Identify which cell holds the provided text, then report its [X, Y] central coordinate. 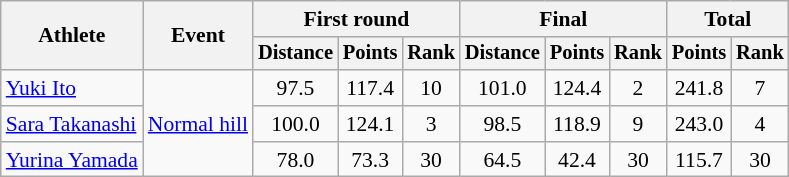
Normal hill [198, 124]
117.4 [370, 88]
124.4 [577, 88]
Sara Takanashi [72, 124]
Final [564, 19]
Event [198, 36]
First round [356, 19]
Athlete [72, 36]
9 [638, 124]
4 [760, 124]
241.8 [699, 88]
10 [431, 88]
118.9 [577, 124]
101.0 [502, 88]
7 [760, 88]
100.0 [296, 124]
2 [638, 88]
124.1 [370, 124]
Total [728, 19]
3 [431, 124]
97.5 [296, 88]
243.0 [699, 124]
98.5 [502, 124]
Yuki Ito [72, 88]
